Pinpoint the cell where the given text exists, returning its (x, y) midpoint coordinate. 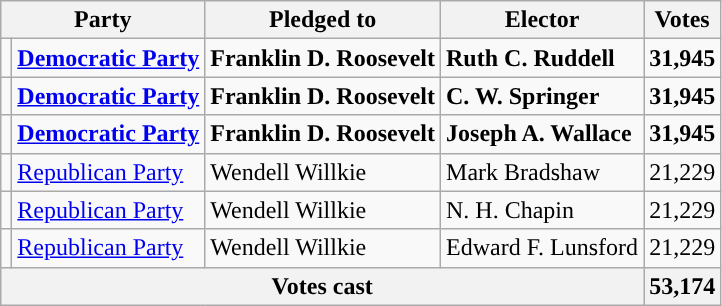
Elector (542, 20)
Votes (682, 20)
Edward F. Lunsford (542, 248)
N. H. Chapin (542, 210)
Votes cast (322, 286)
53,174 (682, 286)
Party (103, 20)
Joseph A. Wallace (542, 134)
C. W. Springer (542, 96)
Ruth C. Ruddell (542, 58)
Pledged to (323, 20)
Mark Bradshaw (542, 172)
